Determine the [X, Y] coordinate at the center of the cell enclosing the given text.  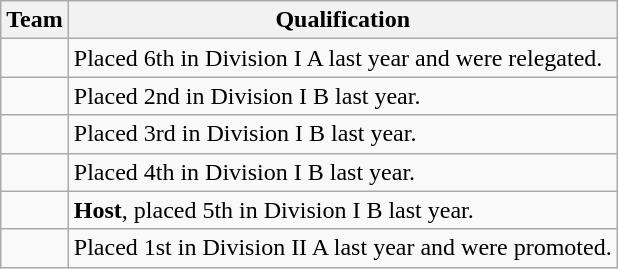
Placed 2nd in Division I B last year. [342, 96]
Placed 3rd in Division I B last year. [342, 134]
Placed 4th in Division I B last year. [342, 172]
Qualification [342, 20]
Placed 1st in Division II A last year and were promoted. [342, 248]
Team [35, 20]
Placed 6th in Division I A last year and were relegated. [342, 58]
Host, placed 5th in Division I B last year. [342, 210]
